Extract the (X, Y) coordinate from the center of the cell holding the provided text.  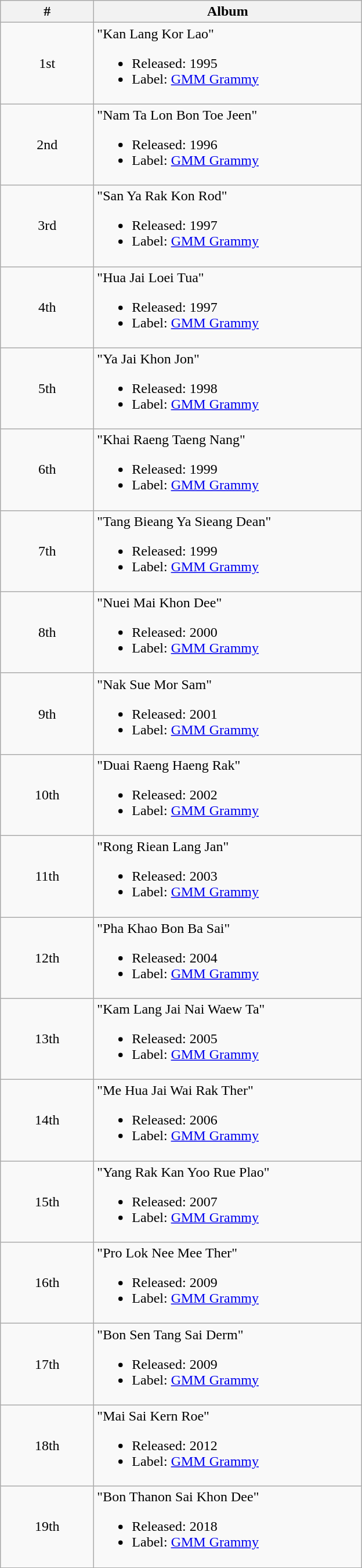
4th (48, 307)
"Mai Sai Kern Roe"Released: 2012Label: GMM Grammy (227, 1446)
1st (48, 63)
2nd (48, 145)
19th (48, 1527)
7th (48, 551)
"Nam Ta Lon Bon Toe Jeen"Released: 1996Label: GMM Grammy (227, 145)
"Hua Jai Loei Tua"Released: 1997Label: GMM Grammy (227, 307)
15th (48, 1202)
"Khai Raeng Taeng Nang"Released: 1999Label: GMM Grammy (227, 470)
"Nuei Mai Khon Dee"Released: 2000Label: GMM Grammy (227, 632)
"Tang Bieang Ya Sieang Dean"Released: 1999Label: GMM Grammy (227, 551)
9th (48, 713)
"Ya Jai Khon Jon"Released: 1998Label: GMM Grammy (227, 388)
# (48, 12)
"Kan Lang Kor Lao"Released: 1995Label: GMM Grammy (227, 63)
11th (48, 876)
8th (48, 632)
5th (48, 388)
"Pha Khao Bon Ba Sai"Released: 2004Label: GMM Grammy (227, 958)
"Yang Rak Kan Yoo Rue Plao"Released: 2007Label: GMM Grammy (227, 1202)
3rd (48, 226)
12th (48, 958)
17th (48, 1364)
10th (48, 795)
16th (48, 1283)
"San Ya Rak Kon Rod"Released: 1997Label: GMM Grammy (227, 226)
"Duai Raeng Haeng Rak"Released: 2002Label: GMM Grammy (227, 795)
14th (48, 1120)
13th (48, 1039)
"Bon Sen Tang Sai Derm"Released: 2009Label: GMM Grammy (227, 1364)
"Bon Thanon Sai Khon Dee"Released: 2018Label: GMM Grammy (227, 1527)
"Kam Lang Jai Nai Waew Ta"Released: 2005Label: GMM Grammy (227, 1039)
18th (48, 1446)
"Me Hua Jai Wai Rak Ther"Released: 2006Label: GMM Grammy (227, 1120)
"Rong Riean Lang Jan"Released: 2003Label: GMM Grammy (227, 876)
Album (227, 12)
"Nak Sue Mor Sam"Released: 2001Label: GMM Grammy (227, 713)
6th (48, 470)
"Pro Lok Nee Mee Ther"Released: 2009Label: GMM Grammy (227, 1283)
